Return [x, y] of the center of cell containing provided text 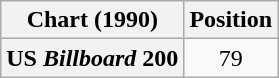
Chart (1990) [92, 20]
Position [231, 20]
US Billboard 200 [92, 58]
79 [231, 58]
